Search for the cell housing the specified text and yield its [X, Y] center coordinate. 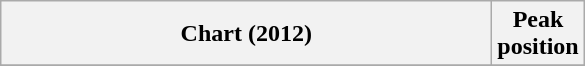
Peakposition [538, 34]
Chart (2012) [246, 34]
